Locate the cell with the specified text and output its (X, Y) center coordinate. 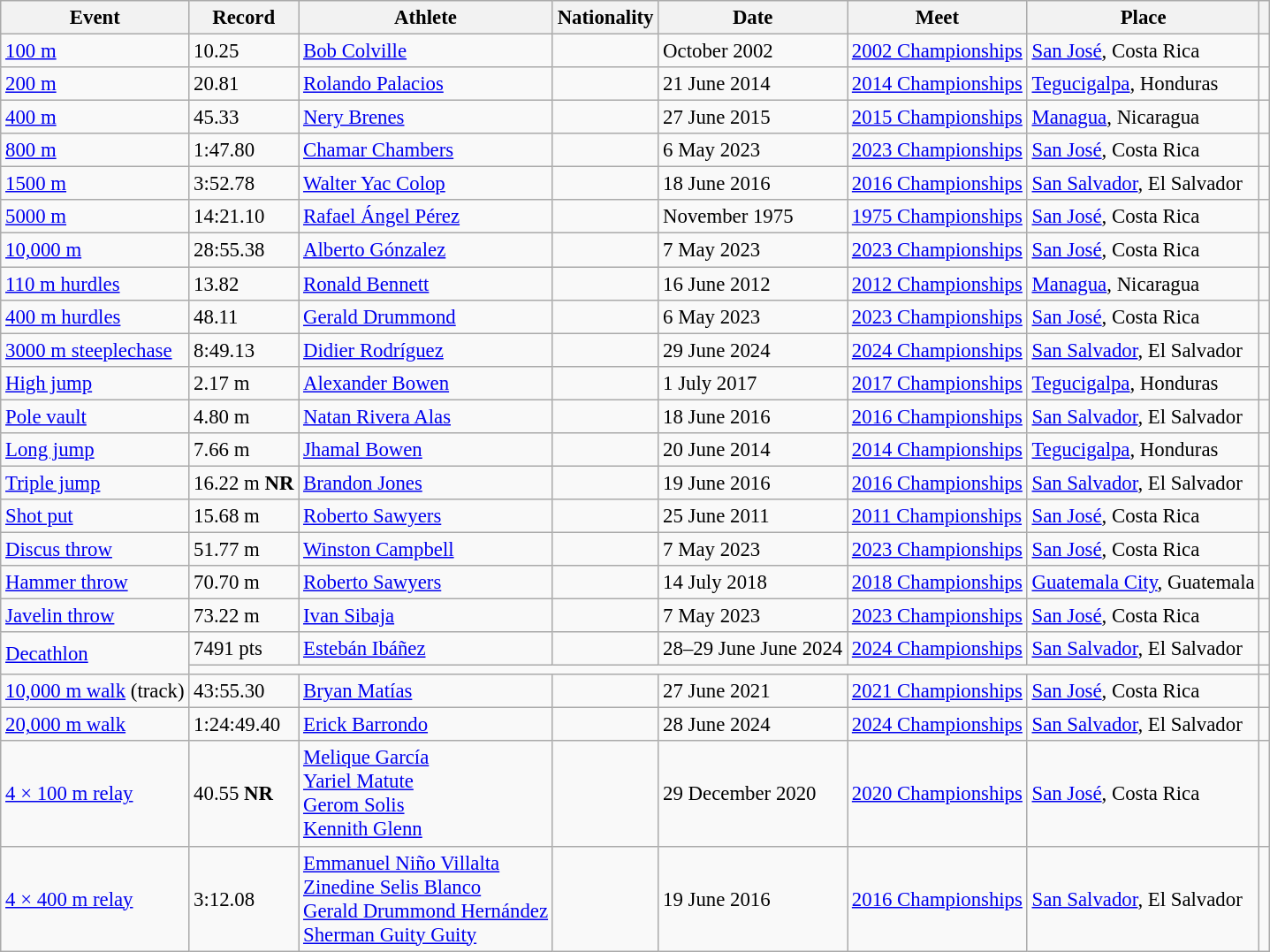
2011 Championships (938, 516)
2.17 m (244, 383)
10,000 m (95, 250)
28 June 2024 (753, 725)
Emmanuel Niño VillaltaZinedine Selis BlancoGerald Drummond HernándezSherman Guity Guity (426, 898)
Rafael Ángel Pérez (426, 217)
Nationality (605, 18)
Alexander Bowen (426, 383)
28–29 June June 2024 (753, 649)
200 m (95, 84)
Pole vault (95, 416)
3000 m steeplechase (95, 350)
2012 Championships (938, 284)
Chamar Chambers (426, 150)
48.11 (244, 316)
4 × 100 m relay (95, 794)
16 June 2012 (753, 284)
3:52.78 (244, 184)
20,000 m walk (95, 725)
Brandon Jones (426, 483)
14 July 2018 (753, 583)
Decathlon (95, 653)
Hammer throw (95, 583)
2020 Championships (938, 794)
Ronald Bennett (426, 284)
100 m (95, 51)
27 June 2015 (753, 118)
Gerald Drummond (426, 316)
Shot put (95, 516)
8:49.13 (244, 350)
40.55 NR (244, 794)
1975 Championships (938, 217)
7.66 m (244, 450)
2002 Championships (938, 51)
Estebán Ibáñez (426, 649)
Record (244, 18)
October 2002 (753, 51)
7491 pts (244, 649)
29 June 2024 (753, 350)
43:55.30 (244, 691)
800 m (95, 150)
Event (95, 18)
27 June 2021 (753, 691)
Winston Campbell (426, 549)
1 July 2017 (753, 383)
Jhamal Bowen (426, 450)
Athlete (426, 18)
400 m (95, 118)
3:12.08 (244, 898)
1500 m (95, 184)
Date (753, 18)
Erick Barrondo (426, 725)
45.33 (244, 118)
10,000 m walk (track) (95, 691)
Triple jump (95, 483)
Nery Brenes (426, 118)
Melique GarcíaYariel MatuteGerom SolisKennith Glenn (426, 794)
21 June 2014 (753, 84)
Natan Rivera Alas (426, 416)
400 m hurdles (95, 316)
Guatemala City, Guatemala (1144, 583)
4 × 400 m relay (95, 898)
13.82 (244, 284)
16.22 m NR (244, 483)
51.77 m (244, 549)
Alberto Gónzalez (426, 250)
20 June 2014 (753, 450)
25 June 2011 (753, 516)
High jump (95, 383)
10.25 (244, 51)
70.70 m (244, 583)
5000 m (95, 217)
110 m hurdles (95, 284)
4.80 m (244, 416)
20.81 (244, 84)
2018 Championships (938, 583)
1:47.80 (244, 150)
15.68 m (244, 516)
1:24:49.40 (244, 725)
28:55.38 (244, 250)
2017 Championships (938, 383)
Place (1144, 18)
Bryan Matías (426, 691)
Long jump (95, 450)
Rolando Palacios (426, 84)
29 December 2020 (753, 794)
Ivan Sibaja (426, 616)
73.22 m (244, 616)
Bob Colville (426, 51)
Walter Yac Colop (426, 184)
Javelin throw (95, 616)
14:21.10 (244, 217)
November 1975 (753, 217)
2015 Championships (938, 118)
2021 Championships (938, 691)
Meet (938, 18)
Didier Rodríguez (426, 350)
Discus throw (95, 549)
